Capture the cell that displays the provided text and extract its [X, Y] central coordinate. 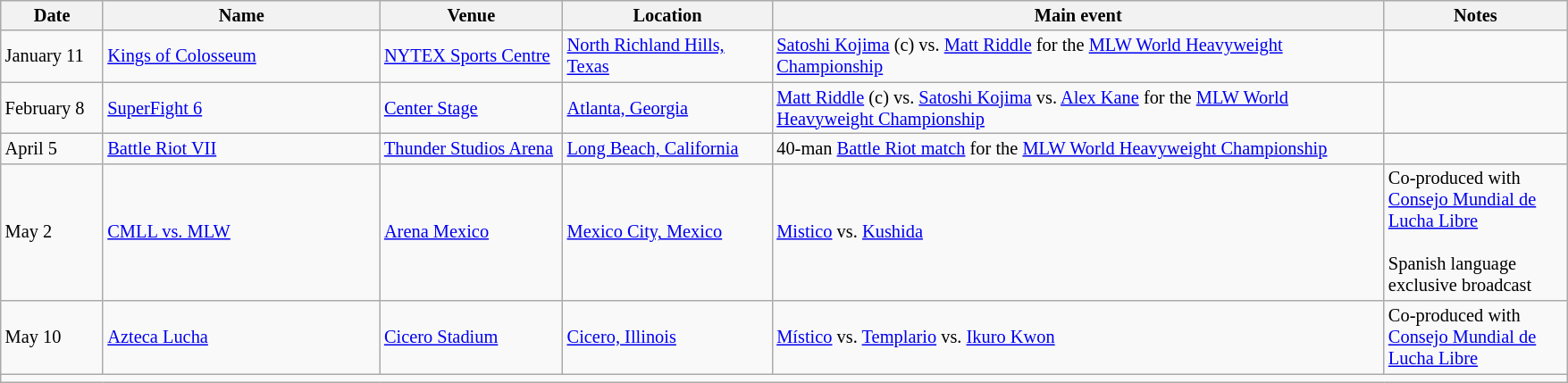
CMLL vs. MLW [241, 232]
Location [668, 15]
Date [52, 15]
North Richland Hills, Texas [668, 56]
Arena Mexico [472, 232]
Azteca Lucha [241, 337]
40-man Battle Riot match for the MLW World Heavyweight Championship [1077, 148]
Cicero Stadium [472, 337]
Matt Riddle (c) vs. Satoshi Kojima vs. Alex Kane for the MLW World Heavyweight Championship [1077, 108]
May 10 [52, 337]
Battle Riot VII [241, 148]
Co-produced with Consejo Mundial de Lucha LibreSpanish language exclusive broadcast [1476, 232]
NYTEX Sports Centre [472, 56]
Kings of Colosseum [241, 56]
Mistico vs. Kushida [1077, 232]
Mexico City, Mexico [668, 232]
Venue [472, 15]
Cicero, Illinois [668, 337]
Co-produced with Consejo Mundial de Lucha Libre [1476, 337]
May 2 [52, 232]
Long Beach, California [668, 148]
Name [241, 15]
Center Stage [472, 108]
Místico vs. Templario vs. Ikuro Kwon [1077, 337]
February 8 [52, 108]
January 11 [52, 56]
Main event [1077, 15]
Thunder Studios Arena [472, 148]
Notes [1476, 15]
Satoshi Kojima (c) vs. Matt Riddle for the MLW World Heavyweight Championship [1077, 56]
April 5 [52, 148]
SuperFight 6 [241, 108]
Atlanta, Georgia [668, 108]
